Scan for the cell matching the given text and deliver its [X, Y] coordinate at center. 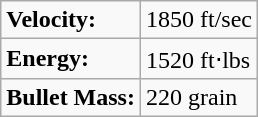
220 grain [198, 97]
1850 ft/sec [198, 20]
1520 ft⋅lbs [198, 59]
Velocity: [71, 20]
Bullet Mass: [71, 97]
Energy: [71, 59]
